Locate the cell with the specified text and output its [X, Y] center coordinate. 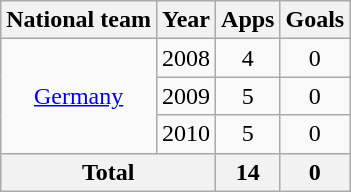
National team [79, 20]
2009 [186, 96]
2010 [186, 134]
Germany [79, 96]
4 [248, 58]
Goals [315, 20]
Year [186, 20]
Apps [248, 20]
2008 [186, 58]
14 [248, 172]
Total [108, 172]
